Provide the [X, Y] coordinate of the cell's center where the given text is located.  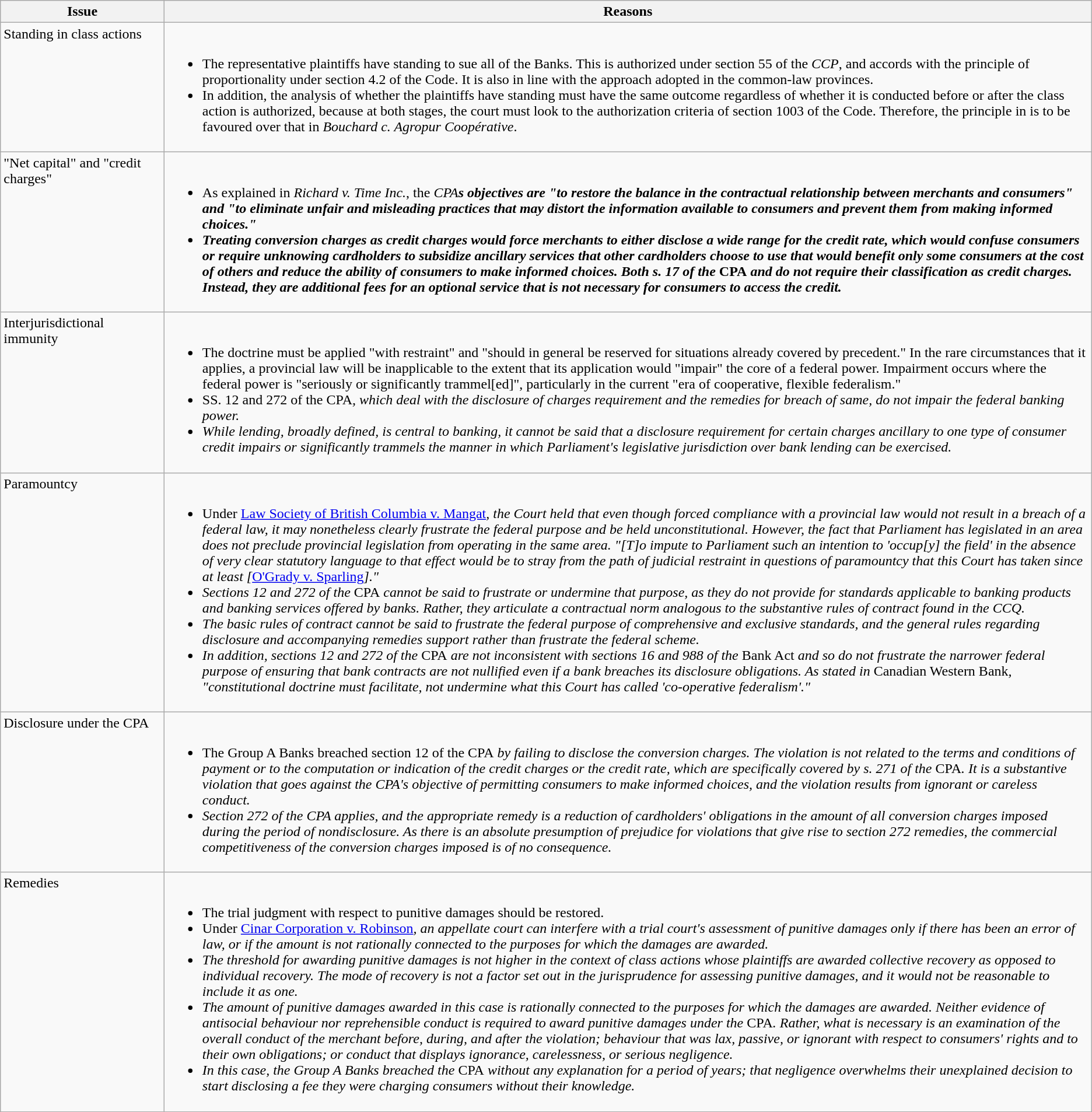
Reasons [628, 12]
Issue [83, 12]
Standing in class actions [83, 88]
Interjurisdictional immunity [83, 392]
Paramountcy [83, 592]
Disclosure under the CPA [83, 792]
Remedies [83, 992]
"Net capital" and "credit charges" [83, 232]
